Determine the (x, y) coordinate at the center of the cell enclosing the given text.  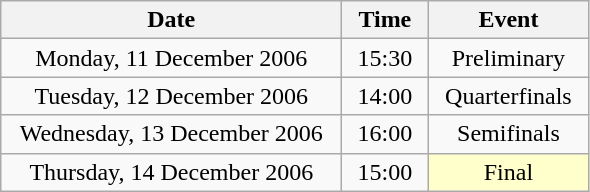
Wednesday, 13 December 2006 (172, 134)
Thursday, 14 December 2006 (172, 172)
14:00 (385, 96)
Final (508, 172)
Date (172, 20)
Preliminary (508, 58)
15:30 (385, 58)
Monday, 11 December 2006 (172, 58)
16:00 (385, 134)
Tuesday, 12 December 2006 (172, 96)
Event (508, 20)
Time (385, 20)
Quarterfinals (508, 96)
15:00 (385, 172)
Semifinals (508, 134)
